Determine the [x, y] coordinate at the center of the cell enclosing the given text.  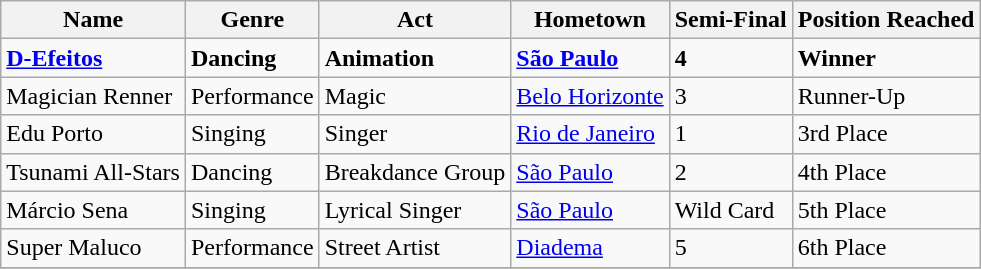
Semi-Final [730, 20]
Singer [415, 134]
Belo Horizonte [590, 96]
3 [730, 96]
Magic [415, 96]
D-Efeitos [94, 58]
Super Maluco [94, 248]
5th Place [886, 210]
Lyrical Singer [415, 210]
Diadema [590, 248]
Márcio Sena [94, 210]
Genre [252, 20]
Tsunami All-Stars [94, 172]
Wild Card [730, 210]
Animation [415, 58]
4 [730, 58]
Magician Renner [94, 96]
Runner-Up [886, 96]
Act [415, 20]
Position Reached [886, 20]
5 [730, 248]
6th Place [886, 248]
Winner [886, 58]
Edu Porto [94, 134]
Rio de Janeiro [590, 134]
2 [730, 172]
Hometown [590, 20]
Name [94, 20]
Breakdance Group [415, 172]
3rd Place [886, 134]
Street Artist [415, 248]
4th Place [886, 172]
1 [730, 134]
